Identify which cell holds the provided text, then report its [x, y] central coordinate. 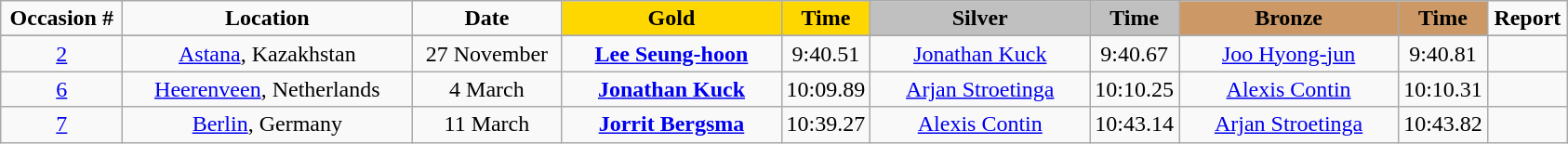
Location [268, 19]
6 [61, 89]
11 March [487, 124]
2 [61, 54]
Gold [671, 19]
Heerenveen, Netherlands [268, 89]
10:09.89 [826, 89]
9:40.67 [1135, 54]
10:43.14 [1135, 124]
9:40.51 [826, 54]
10:10.25 [1135, 89]
Berlin, Germany [268, 124]
Joo Hyong-jun [1289, 54]
10:43.82 [1443, 124]
Jorrit Bergsma [671, 124]
Date [487, 19]
10:39.27 [826, 124]
4 March [487, 89]
Lee Seung-hoon [671, 54]
Occasion # [61, 19]
Bronze [1289, 19]
27 November [487, 54]
10:10.31 [1443, 89]
Report [1527, 19]
7 [61, 124]
Silver [980, 19]
Astana, Kazakhstan [268, 54]
9:40.81 [1443, 54]
